For the text-containing cell, return its midpoint in (X, Y) coordinate format. 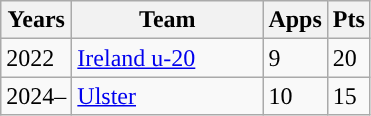
10 (295, 96)
Team (168, 20)
Apps (295, 20)
9 (295, 58)
Pts (348, 20)
20 (348, 58)
Ireland u-20 (168, 58)
Ulster (168, 96)
15 (348, 96)
2024– (36, 96)
Years (36, 20)
2022 (36, 58)
